Capture the cell that displays the provided text and extract its (X, Y) central coordinate. 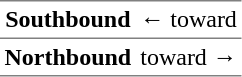
toward → (189, 57)
← toward (189, 20)
Southbound (68, 20)
Northbound (68, 57)
